Identify which cell holds the provided text, then report its (x, y) central coordinate. 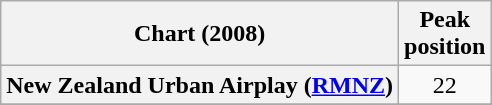
Chart (2008) (200, 34)
22 (445, 85)
New Zealand Urban Airplay (RMNZ) (200, 85)
Peakposition (445, 34)
